Return the [x, y] coordinate for the center point of the cell that contains the specified text.  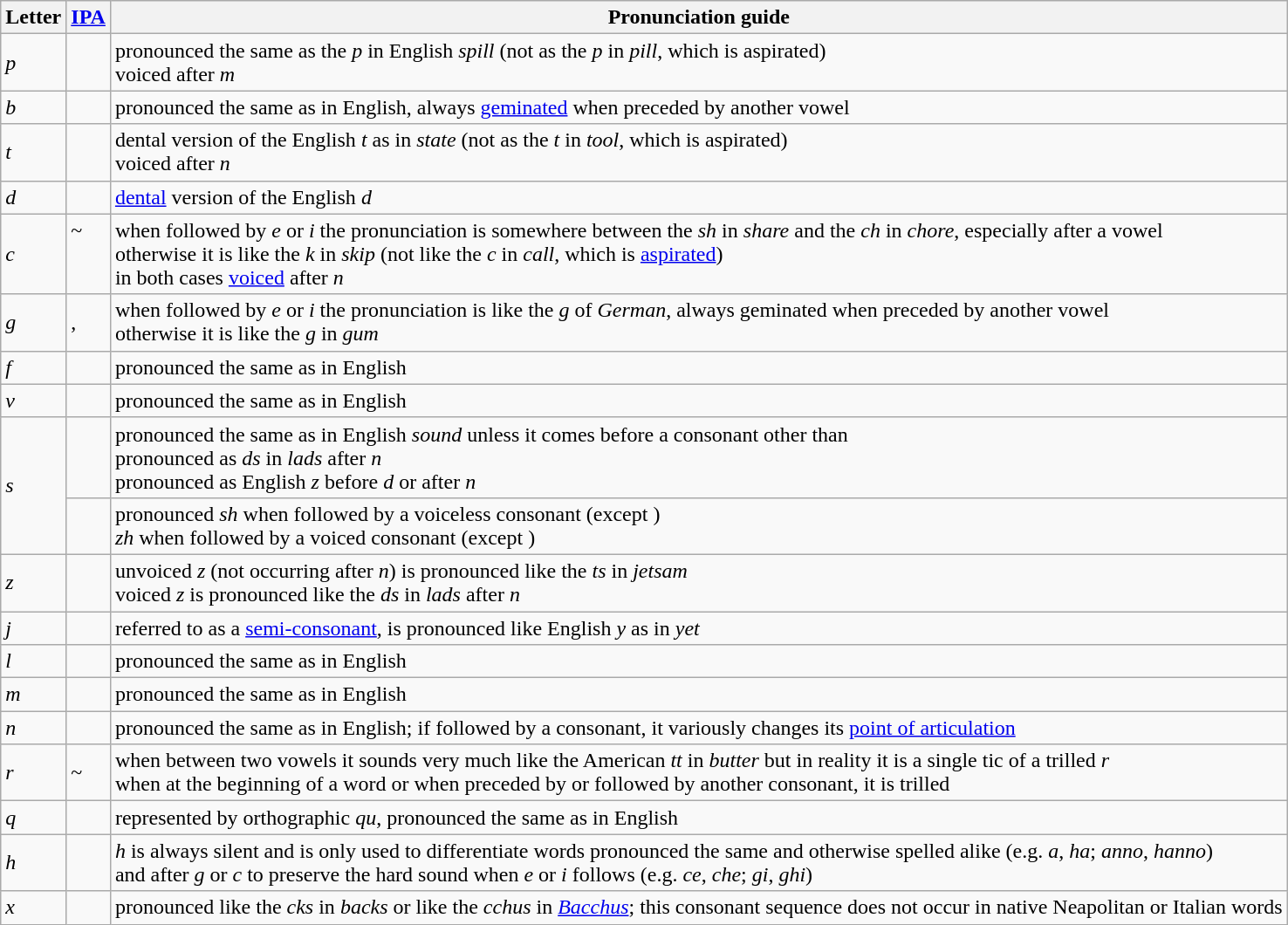
j [33, 627]
s [33, 485]
l [33, 661]
c [33, 254]
v [33, 401]
dental version of the English t as in state (not as the t in tool, which is aspirated)voiced after n [698, 152]
IPA [89, 17]
pronounced the same as in English, always geminated when preceded by another vowel [698, 107]
referred to as a semi-consonant, is pronounced like English y as in yet [698, 627]
z [33, 583]
dental version of the English d [698, 197]
Letter [33, 17]
p [33, 63]
x [33, 908]
pronounced like the cks in backs or like the cchus in Bacchus; this consonant sequence does not occur in native Neapolitan or Italian words [698, 908]
r [33, 773]
, [89, 323]
q [33, 818]
m [33, 695]
n [33, 728]
f [33, 367]
when followed by e or i the pronunciation is like the g of German, always geminated when preceded by another vowelotherwise it is like the g in gum [698, 323]
h [33, 862]
pronounced the same as the p in English spill (not as the p in pill, which is aspirated)voiced after m [698, 63]
Pronunciation guide [698, 17]
g [33, 323]
pronounced sh when followed by a voiceless consonant (except )zh when followed by a voiced consonant (except ) [698, 525]
t [33, 152]
represented by orthographic qu, pronounced the same as in English [698, 818]
pronounced the same as in English; if followed by a consonant, it variously changes its point of articulation [698, 728]
b [33, 107]
unvoiced z (not occurring after n) is pronounced like the ts in jetsamvoiced z is pronounced like the ds in lads after n [698, 583]
d [33, 197]
